Search for the cell housing the specified text and yield its [X, Y] center coordinate. 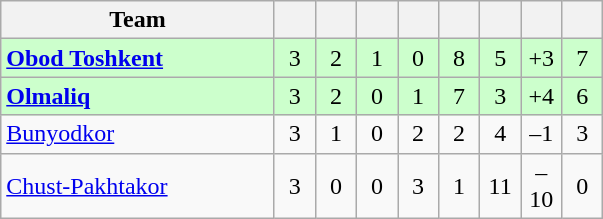
4 [500, 134]
Bunyodkor [138, 134]
6 [582, 96]
Team [138, 20]
5 [500, 58]
8 [460, 58]
–1 [542, 134]
Obod Toshkent [138, 58]
Chust-Pakhtakor [138, 186]
Olmaliq [138, 96]
11 [500, 186]
–10 [542, 186]
+4 [542, 96]
+3 [542, 58]
